Scan for the cell matching the given text and deliver its [X, Y] coordinate at center. 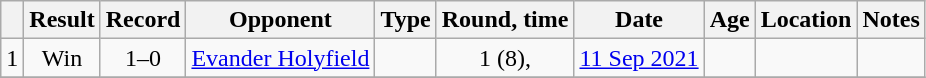
Record [143, 20]
11 Sep 2021 [639, 58]
Notes [891, 20]
Date [639, 20]
Win [62, 58]
Round, time [505, 20]
Evander Holyfield [280, 58]
Result [62, 20]
1 [12, 58]
Opponent [280, 20]
Age [730, 20]
Type [406, 20]
1 (8), [505, 58]
1–0 [143, 58]
Location [806, 20]
